Detect which cell encompasses the target text, then output its [X, Y] center coordinate. 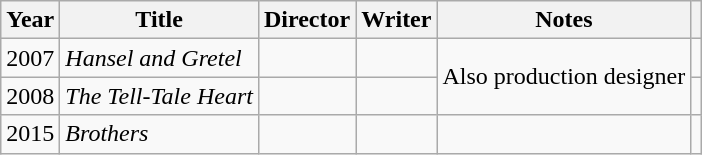
Notes [564, 20]
Brothers [160, 134]
Writer [396, 20]
Director [306, 20]
2015 [30, 134]
2008 [30, 96]
Also production designer [564, 77]
Title [160, 20]
Year [30, 20]
The Tell-Tale Heart [160, 96]
2007 [30, 58]
Hansel and Gretel [160, 58]
